Identify which cell holds the provided text, then report its (x, y) central coordinate. 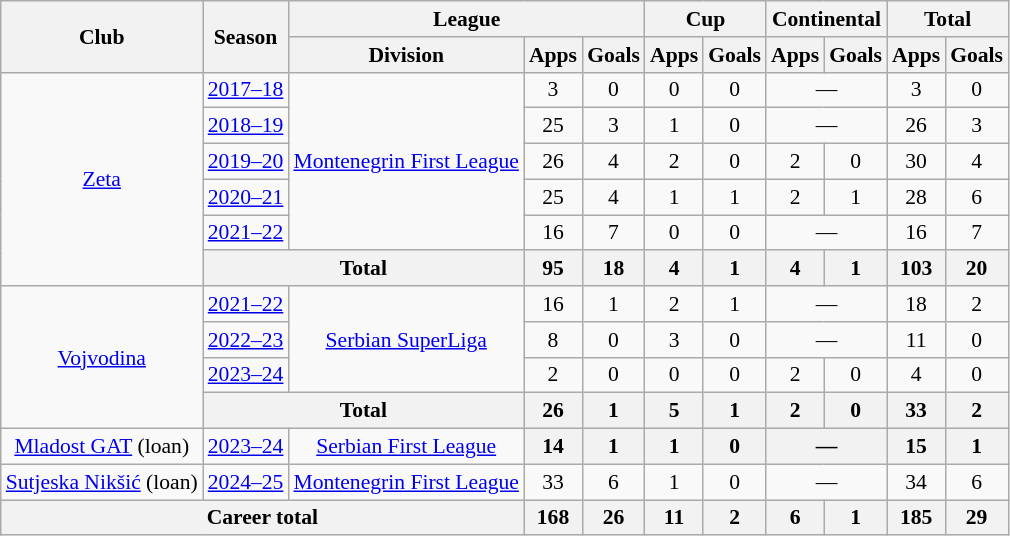
20 (976, 269)
Division (406, 55)
14 (553, 447)
2020–21 (246, 197)
Continental (826, 19)
Vojvodina (102, 357)
Career total (262, 518)
Sutjeska Nikšić (loan) (102, 482)
185 (916, 518)
34 (916, 482)
Zeta (102, 179)
League (466, 19)
Mladost GAT (loan) (102, 447)
103 (916, 269)
2017–18 (246, 90)
Serbian First League (406, 447)
28 (916, 197)
2024–25 (246, 482)
2022–23 (246, 340)
95 (553, 269)
8 (553, 340)
15 (916, 447)
168 (553, 518)
Serbian SuperLiga (406, 340)
Season (246, 36)
29 (976, 518)
Club (102, 36)
30 (916, 162)
2019–20 (246, 162)
2018–19 (246, 126)
Cup (706, 19)
5 (674, 411)
